Extract the [x, y] coordinate from the center of the cell holding the provided text.  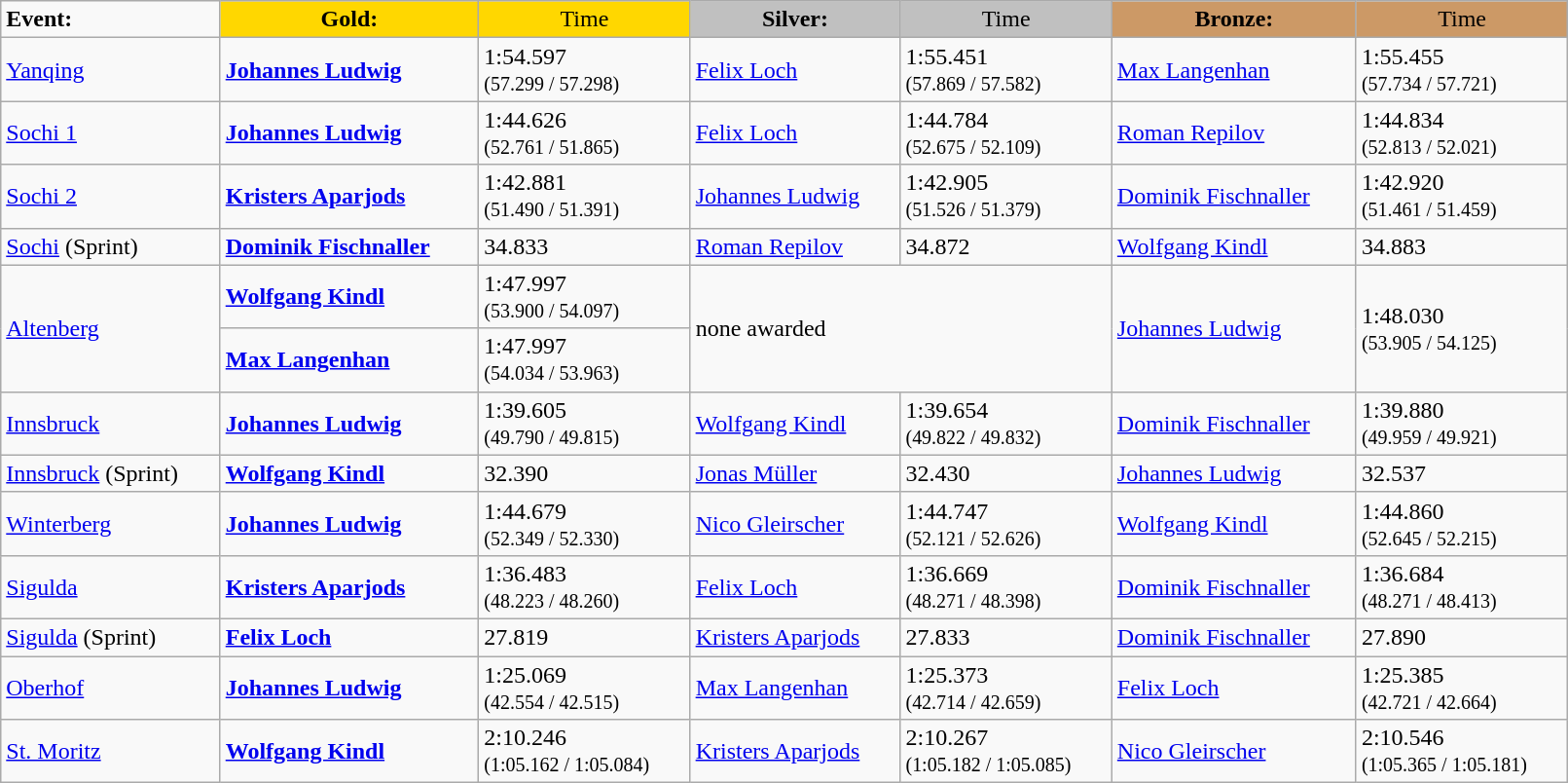
Sigulda [111, 586]
1:54.597(57.299 / 57.298) [584, 70]
34.833 [584, 246]
34.872 [1006, 246]
1:55.455(57.734 / 57.721) [1462, 70]
32.430 [1006, 473]
Innsbruck (Sprint) [111, 473]
Event: [111, 19]
1:44.784(52.675 / 52.109) [1006, 132]
27.819 [584, 637]
1:39.605(49.790 / 49.815) [584, 423]
Winterberg [111, 524]
1:44.626(52.761 / 51.865) [584, 132]
1:44.860(52.645 / 52.215) [1462, 524]
1:44.679(52.349 / 52.330) [584, 524]
1:44.747(52.121 / 52.626) [1006, 524]
2:10.267(1:05.182 / 1:05.085) [1006, 752]
1:25.385(42.721 / 42.664) [1462, 688]
27.890 [1462, 637]
1:48.030(53.905 / 54.125) [1462, 328]
1:25.069(42.554 / 42.515) [584, 688]
Gold: [349, 19]
1:25.373(42.714 / 42.659) [1006, 688]
Sochi 2 [111, 197]
1:36.483(48.223 / 48.260) [584, 586]
1:42.920(51.461 / 51.459) [1462, 197]
2:10.246(1:05.162 / 1:05.084) [584, 752]
Yanqing [111, 70]
1:42.905(51.526 / 51.379) [1006, 197]
Sochi (Sprint) [111, 246]
none awarded [901, 328]
Bronze: [1234, 19]
1:36.684(48.271 / 48.413) [1462, 586]
Oberhof [111, 688]
Jonas Müller [795, 473]
Innsbruck [111, 423]
Sigulda (Sprint) [111, 637]
1:44.834(52.813 / 52.021) [1462, 132]
32.537 [1462, 473]
1:39.880(49.959 / 49.921) [1462, 423]
Altenberg [111, 328]
1:39.654(49.822 / 49.832) [1006, 423]
Silver: [795, 19]
34.883 [1462, 246]
Sochi 1 [111, 132]
2:10.546(1:05.365 / 1:05.181) [1462, 752]
1:42.881(51.490 / 51.391) [584, 197]
1:47.997(53.900 / 54.097) [584, 296]
1:55.451(57.869 / 57.582) [1006, 70]
1:36.669(48.271 / 48.398) [1006, 586]
1:47.997(54.034 / 53.963) [584, 360]
St. Moritz [111, 752]
32.390 [584, 473]
27.833 [1006, 637]
